Identify which cell holds the provided text, then report its (X, Y) central coordinate. 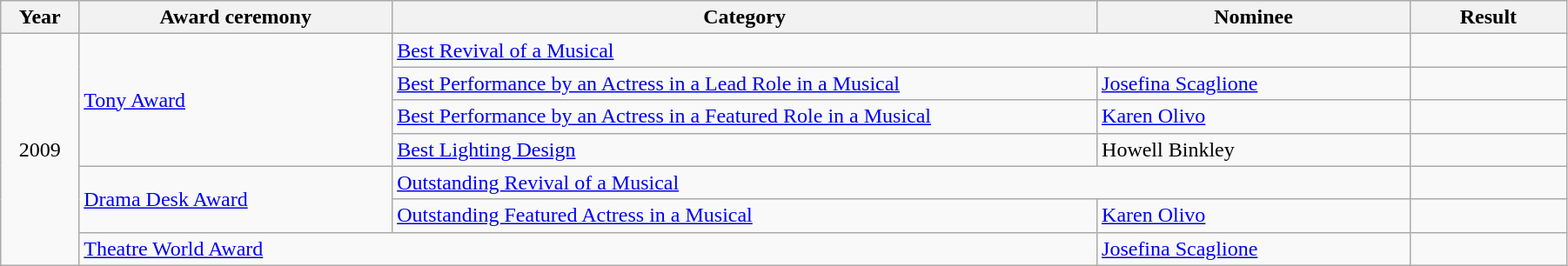
Result (1488, 17)
Nominee (1254, 17)
Year (40, 17)
Best Lighting Design (745, 150)
Theatre World Award (588, 249)
Best Revival of a Musical (901, 50)
Award ceremony (236, 17)
Outstanding Featured Actress in a Musical (745, 216)
2009 (40, 150)
Best Performance by an Actress in a Featured Role in a Musical (745, 116)
Tony Award (236, 100)
Drama Desk Award (236, 199)
Outstanding Revival of a Musical (901, 183)
Category (745, 17)
Howell Binkley (1254, 150)
Best Performance by an Actress in a Lead Role in a Musical (745, 83)
